Return the [x, y] coordinate for the center point of the cell that contains the specified text.  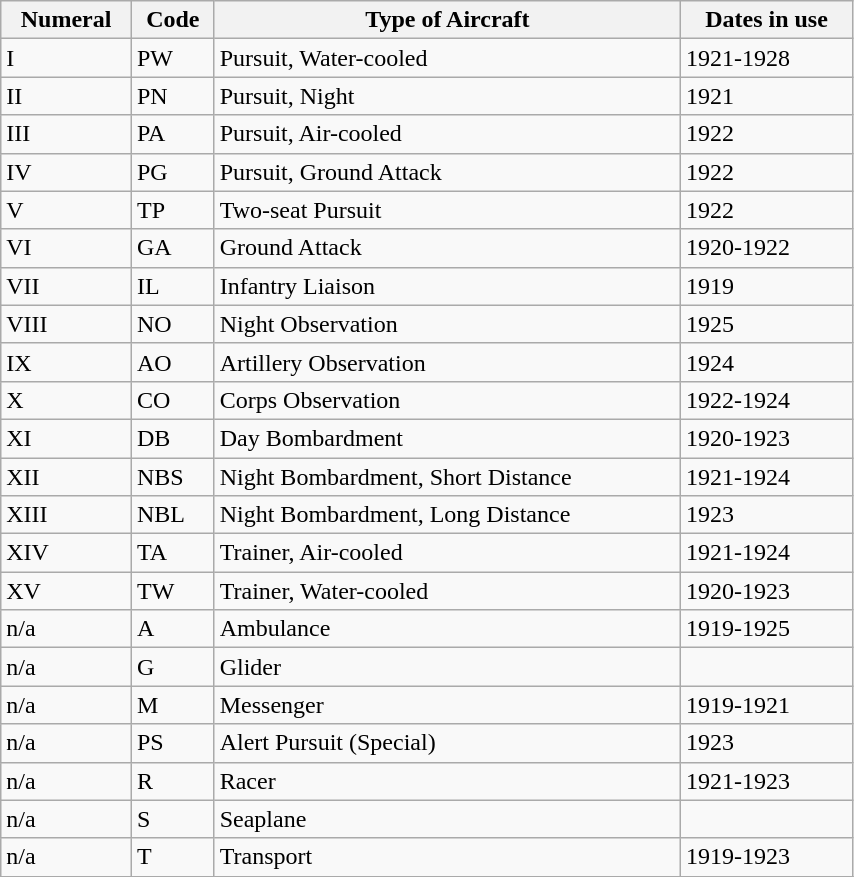
G [172, 667]
T [172, 857]
NO [172, 324]
1925 [767, 324]
Two-seat Pursuit [447, 210]
IX [66, 362]
VIII [66, 324]
1920-1922 [767, 248]
X [66, 400]
Pursuit, Air-cooled [447, 134]
R [172, 781]
Night Bombardment, Short Distance [447, 477]
Type of Aircraft [447, 20]
IV [66, 172]
VI [66, 248]
1921-1928 [767, 58]
IL [172, 286]
1924 [767, 362]
XIV [66, 553]
Racer [447, 781]
V [66, 210]
TA [172, 553]
II [66, 96]
Messenger [447, 705]
Trainer, Air-cooled [447, 553]
CO [172, 400]
I [66, 58]
1922-1924 [767, 400]
Transport [447, 857]
Day Bombardment [447, 438]
1919 [767, 286]
Dates in use [767, 20]
PW [172, 58]
NBL [172, 515]
Artillery Observation [447, 362]
1921 [767, 96]
Seaplane [447, 819]
AO [172, 362]
1919-1923 [767, 857]
Ground Attack [447, 248]
NBS [172, 477]
PN [172, 96]
Code [172, 20]
TW [172, 591]
XIII [66, 515]
1921-1923 [767, 781]
Pursuit, Ground Attack [447, 172]
XV [66, 591]
Pursuit, Water-cooled [447, 58]
Corps Observation [447, 400]
Glider [447, 667]
M [172, 705]
Night Observation [447, 324]
1919-1925 [767, 629]
VII [66, 286]
III [66, 134]
Trainer, Water-cooled [447, 591]
Alert Pursuit (Special) [447, 743]
Night Bombardment, Long Distance [447, 515]
Ambulance [447, 629]
XI [66, 438]
Infantry Liaison [447, 286]
TP [172, 210]
A [172, 629]
XII [66, 477]
Pursuit, Night [447, 96]
DB [172, 438]
Numeral [66, 20]
GA [172, 248]
PA [172, 134]
S [172, 819]
1919-1921 [767, 705]
PG [172, 172]
PS [172, 743]
